From the cell containing the given text, extract its center point as [X, Y] coordinate. 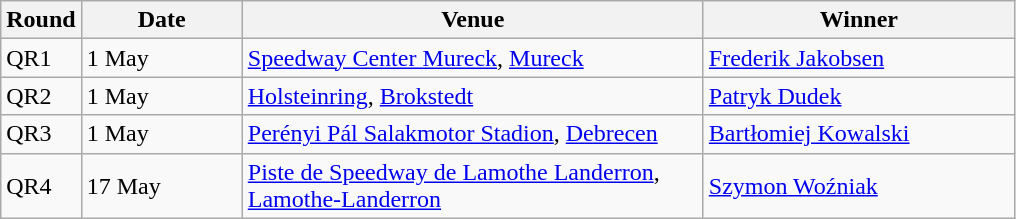
Date [162, 20]
Patryk Dudek [858, 96]
Frederik Jakobsen [858, 58]
Winner [858, 20]
Szymon Woźniak [858, 186]
17 May [162, 186]
Perényi Pál Salakmotor Stadion, Debrecen [472, 134]
Holsteinring, Brokstedt [472, 96]
QR1 [41, 58]
QR3 [41, 134]
Round [41, 20]
QR4 [41, 186]
QR2 [41, 96]
Venue [472, 20]
Piste de Speedway de Lamothe Landerron, Lamothe-Landerron [472, 186]
Speedway Center Mureck, Mureck [472, 58]
Bartłomiej Kowalski [858, 134]
